Scan for the cell matching the given text and deliver its [x, y] coordinate at center. 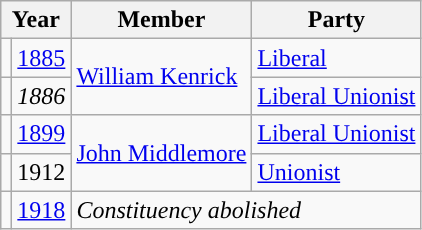
1912 [42, 172]
Constituency abolished [246, 210]
Member [162, 20]
John Middlemore [162, 153]
Year [36, 20]
1918 [42, 210]
Liberal [336, 58]
Unionist [336, 172]
1886 [42, 96]
Party [336, 20]
William Kenrick [162, 77]
1885 [42, 58]
1899 [42, 134]
